Scan for the cell matching the given text and deliver its [X, Y] coordinate at center. 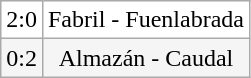
0:2 [22, 58]
2:0 [22, 20]
Almazán - Caudal [146, 58]
Fabril - Fuenlabrada [146, 20]
